Capture the cell that displays the provided text and extract its (X, Y) central coordinate. 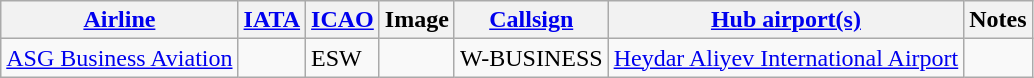
Hub airport(s) (786, 20)
ESW (343, 58)
Heydar Aliyev International Airport (786, 58)
Callsign (531, 20)
Image (416, 20)
ICAO (343, 20)
ASG Business Aviation (120, 58)
Airline (120, 20)
IATA (272, 20)
Notes (998, 20)
W-BUSINESS (531, 58)
